Provide the (X, Y) coordinate of the cell's center where the given text is located.  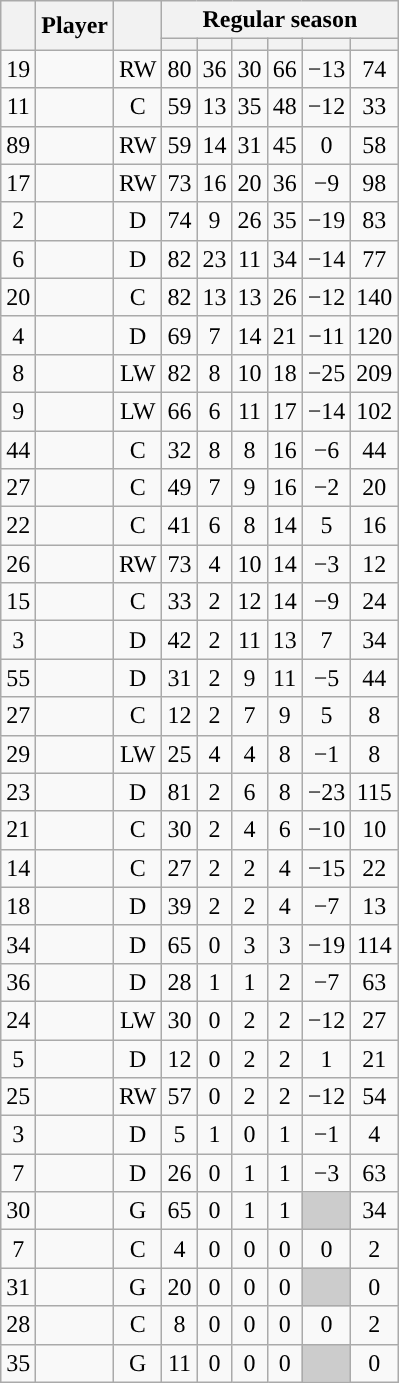
39 (180, 906)
55 (18, 678)
41 (180, 526)
42 (180, 640)
89 (18, 145)
Player (75, 26)
120 (374, 335)
49 (180, 488)
−13 (326, 69)
48 (284, 107)
102 (374, 411)
80 (180, 69)
140 (374, 297)
−10 (326, 830)
77 (374, 259)
83 (374, 221)
−25 (326, 373)
−6 (326, 449)
45 (284, 145)
Regular season (280, 20)
−11 (326, 335)
81 (180, 792)
29 (18, 754)
115 (374, 792)
58 (374, 145)
114 (374, 944)
54 (374, 1097)
32 (180, 449)
15 (18, 602)
69 (180, 335)
98 (374, 183)
57 (180, 1097)
−5 (326, 678)
19 (18, 69)
−2 (326, 488)
−15 (326, 868)
209 (374, 373)
−23 (326, 792)
